Return the (X, Y) coordinate for the center point of the cell that contains the specified text.  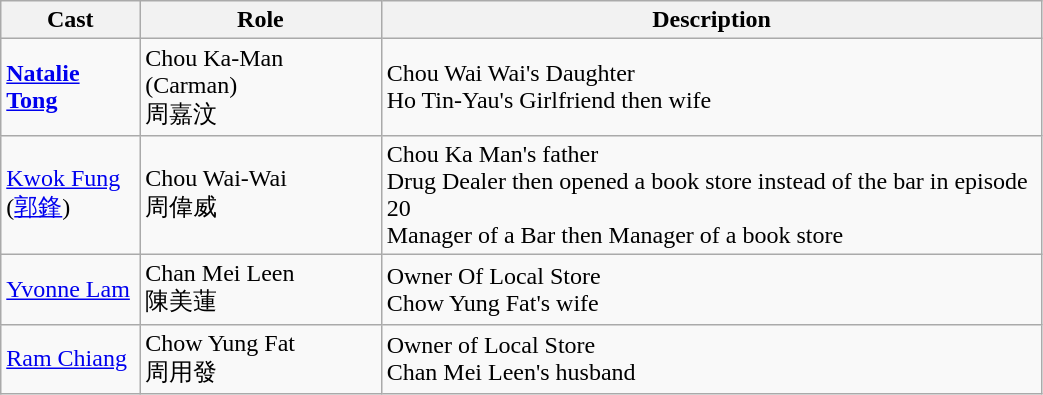
Chou Ka Man's father Drug Dealer then opened a book store instead of the bar in episode 20 Manager of a Bar then Manager of a book store (712, 194)
Role (260, 20)
Chow Yung Fat 周用發 (260, 359)
Chan Mei Leen 陳美蓮 (260, 289)
Owner of Local Store Chan Mei Leen's husband (712, 359)
Ram Chiang (70, 359)
Chou Ka-Man (Carman) 周嘉汶 (260, 88)
Kwok Fung(郭鋒) (70, 194)
Description (712, 20)
Chou Wai-Wai 周偉威 (260, 194)
Natalie Tong (70, 88)
Owner Of Local Store Chow Yung Fat's wife (712, 289)
Yvonne Lam (70, 289)
Cast (70, 20)
Chou Wai Wai's Daughter Ho Tin-Yau's Girlfriend then wife (712, 88)
